Find where the given text appears and provide that cell's center as (X, Y) coordinate. 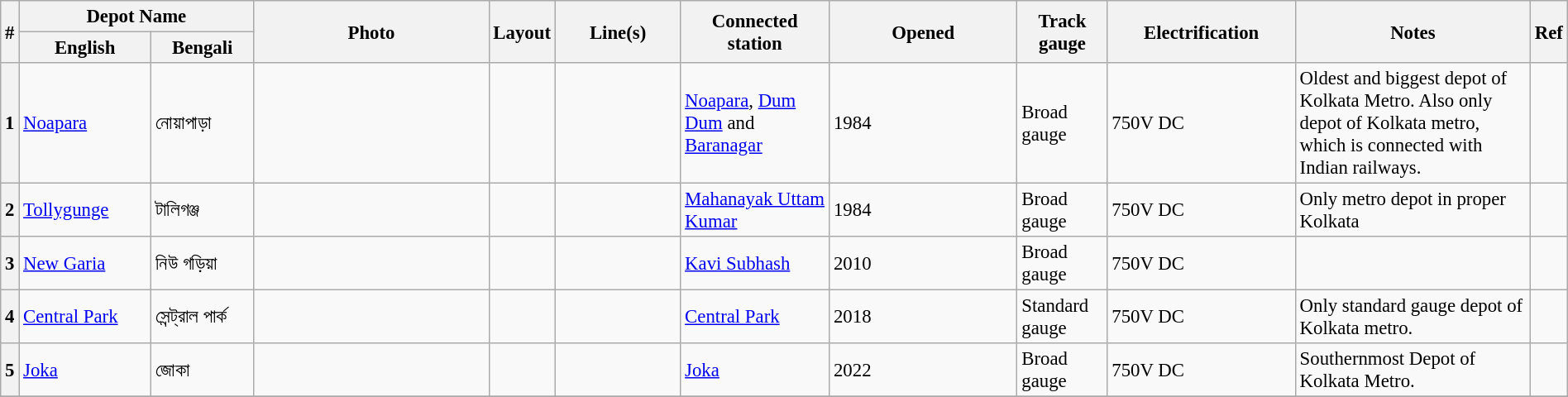
Noapara (85, 123)
নোয়াপাড়া (203, 123)
Depot Name (136, 17)
Kavi Subhash (755, 263)
Mahanayak Uttam Kumar (755, 210)
Noapara, Dum Dum and Baranagar (755, 123)
Oldest and biggest depot of Kolkata Metro. Also only depot of Kolkata metro, which is connected with Indian railways. (1413, 123)
4 (10, 318)
Connected station (755, 31)
# (10, 31)
Ref (1548, 31)
Standard gauge (1062, 318)
Tollygunge (85, 210)
Bengali (203, 48)
Notes (1413, 31)
1 (10, 123)
2018 (923, 318)
Electrification (1201, 31)
3 (10, 263)
Track gauge (1062, 31)
2010 (923, 263)
টালিগঞ্জ (203, 210)
2 (10, 210)
New Garia (85, 263)
Opened (923, 31)
Line(s) (618, 31)
Only standard gauge depot of Kolkata metro. (1413, 318)
সেন্ট্রাল পার্ক (203, 318)
Layout (522, 31)
English (85, 48)
Photo (371, 31)
Only metro depot in proper Kolkata (1413, 210)
নিউ গড়িয়া (203, 263)
